For the text-containing cell, return its midpoint in [X, Y] coordinate format. 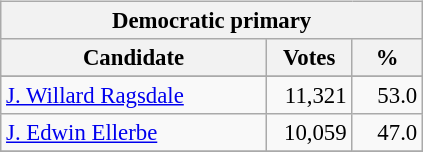
Democratic primary [212, 21]
53.0 [388, 96]
J. Edwin Ellerbe [134, 133]
% [388, 58]
11,321 [309, 96]
Candidate [134, 58]
Votes [309, 58]
47.0 [388, 133]
J. Willard Ragsdale [134, 96]
10,059 [309, 133]
